Locate the cell with the specified text and output its [x, y] center coordinate. 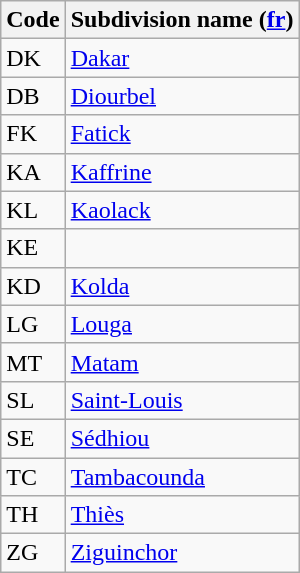
Kaffrine [182, 172]
DK [33, 58]
DB [33, 96]
SE [33, 438]
Thiès [182, 515]
Ziguinchor [182, 553]
LG [33, 324]
Matam [182, 362]
TH [33, 515]
Louga [182, 324]
Sédhiou [182, 438]
Diourbel [182, 96]
Fatick [182, 134]
Dakar [182, 58]
FK [33, 134]
KL [33, 210]
MT [33, 362]
KE [33, 248]
Kolda [182, 286]
ZG [33, 553]
KD [33, 286]
SL [33, 400]
TC [33, 477]
Saint-Louis [182, 400]
Subdivision name (fr) [182, 20]
Kaolack [182, 210]
KA [33, 172]
Tambacounda [182, 477]
Code [33, 20]
